Determine the (x, y) coordinate at the center of the cell enclosing the given text.  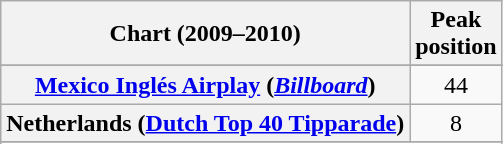
Mexico Inglés Airplay (Billboard) (206, 85)
Netherlands (Dutch Top 40 Tipparade) (206, 123)
Chart (2009–2010) (206, 34)
44 (456, 85)
8 (456, 123)
Peakposition (456, 34)
